Extract the (x, y) coordinate from the center of the cell holding the provided text.  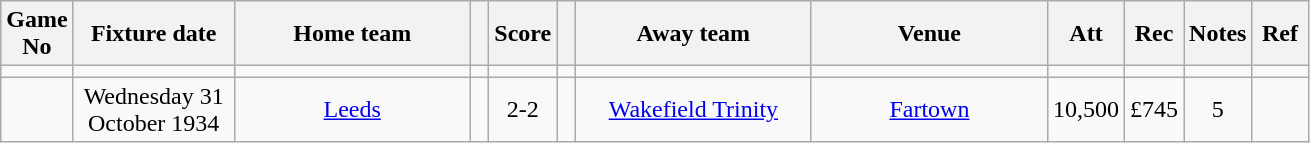
Away team (693, 34)
5 (1218, 110)
Fixture date (154, 34)
Score (523, 34)
Fartown (929, 110)
Leeds (352, 110)
Game No (37, 34)
Wednesday 31 October 1934 (154, 110)
Rec (1154, 34)
£745 (1154, 110)
Wakefield Trinity (693, 110)
Venue (929, 34)
Ref (1280, 34)
Home team (352, 34)
Notes (1218, 34)
Att (1086, 34)
2-2 (523, 110)
10,500 (1086, 110)
